From the cell containing the given text, extract its center point as [X, Y] coordinate. 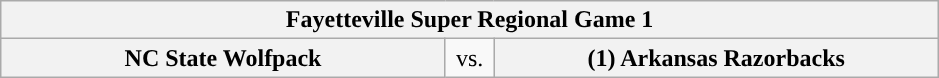
Fayetteville Super Regional Game 1 [470, 20]
vs. [470, 58]
NC State Wolfpack [224, 58]
(1) Arkansas Razorbacks [716, 58]
